Return the [X, Y] coordinate for the center point of the cell that contains the specified text.  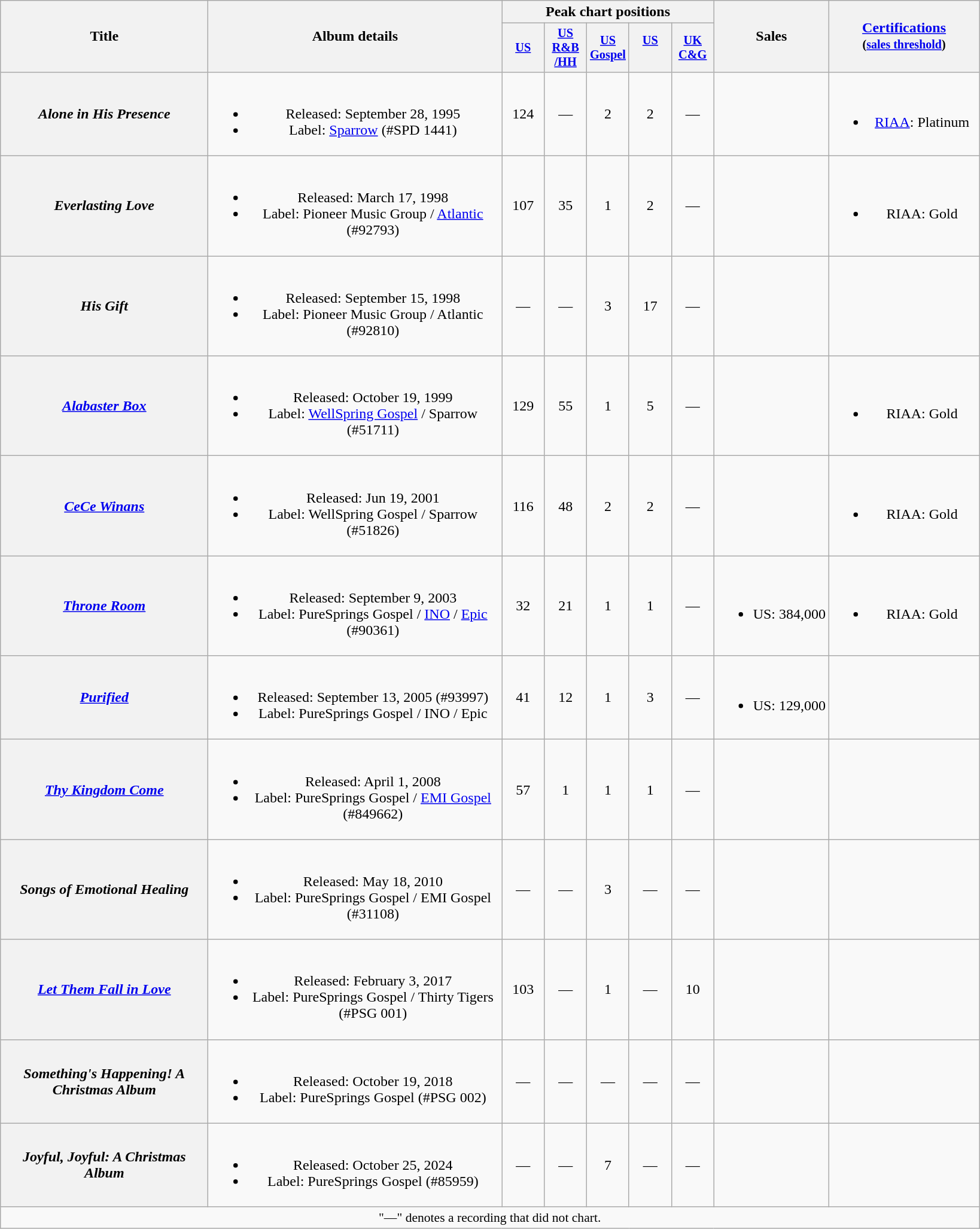
Let Them Fall in Love [104, 990]
Thy Kingdom Come [104, 790]
Songs of Emotional Healing [104, 889]
129 [523, 406]
Peak chart positions [608, 12]
Throne Room [104, 606]
10 [693, 990]
12 [566, 698]
17 [650, 306]
US: 129,000 [771, 698]
Album details [355, 36]
Released: September 28, 1995Label: Sparrow (#SPD 1441) [355, 114]
Released: May 18, 2010Label: PureSprings Gospel / EMI Gospel (#31108) [355, 889]
UKC&G [693, 48]
Everlasting Love [104, 206]
Title [104, 36]
Released: March 17, 1998Label: Pioneer Music Group / Atlantic (#92793) [355, 206]
Released: September 15, 1998Label: Pioneer Music Group / Atlantic (#92810) [355, 306]
Released: April 1, 2008Label: PureSprings Gospel / EMI Gospel (#849662) [355, 790]
Alabaster Box [104, 406]
US: 384,000 [771, 606]
USGospel [608, 48]
7 [608, 1165]
CeCe Winans [104, 506]
55 [566, 406]
Released: October 19, 1999Label: WellSpring Gospel / Sparrow (#51711) [355, 406]
124 [523, 114]
57 [523, 790]
35 [566, 206]
Released: February 3, 2017Label: PureSprings Gospel / Thirty Tigers (#PSG 001) [355, 990]
Joyful, Joyful: A Christmas Album [104, 1165]
Something's Happening! A Christmas Album [104, 1081]
116 [523, 506]
Released: Jun 19, 2001Label: WellSpring Gospel / Sparrow (#51826) [355, 506]
Released: October 25, 2024Label: PureSprings Gospel (#85959) [355, 1165]
Released: October 19, 2018Label: PureSprings Gospel (#PSG 002) [355, 1081]
21 [566, 606]
103 [523, 990]
USR&B/HH [566, 48]
41 [523, 698]
Certifications(sales threshold) [905, 36]
48 [566, 506]
5 [650, 406]
Released: September 9, 2003Label: PureSprings Gospel / INO / Epic (#90361) [355, 606]
His Gift [104, 306]
Released: September 13, 2005 (#93997)Label: PureSprings Gospel / INO / Epic [355, 698]
Purified [104, 698]
Alone in His Presence [104, 114]
107 [523, 206]
RIAA: Platinum [905, 114]
"—" denotes a recording that did not chart. [490, 1218]
32 [523, 606]
Sales [771, 36]
